Detect which cell encompasses the target text, then output its [x, y] center coordinate. 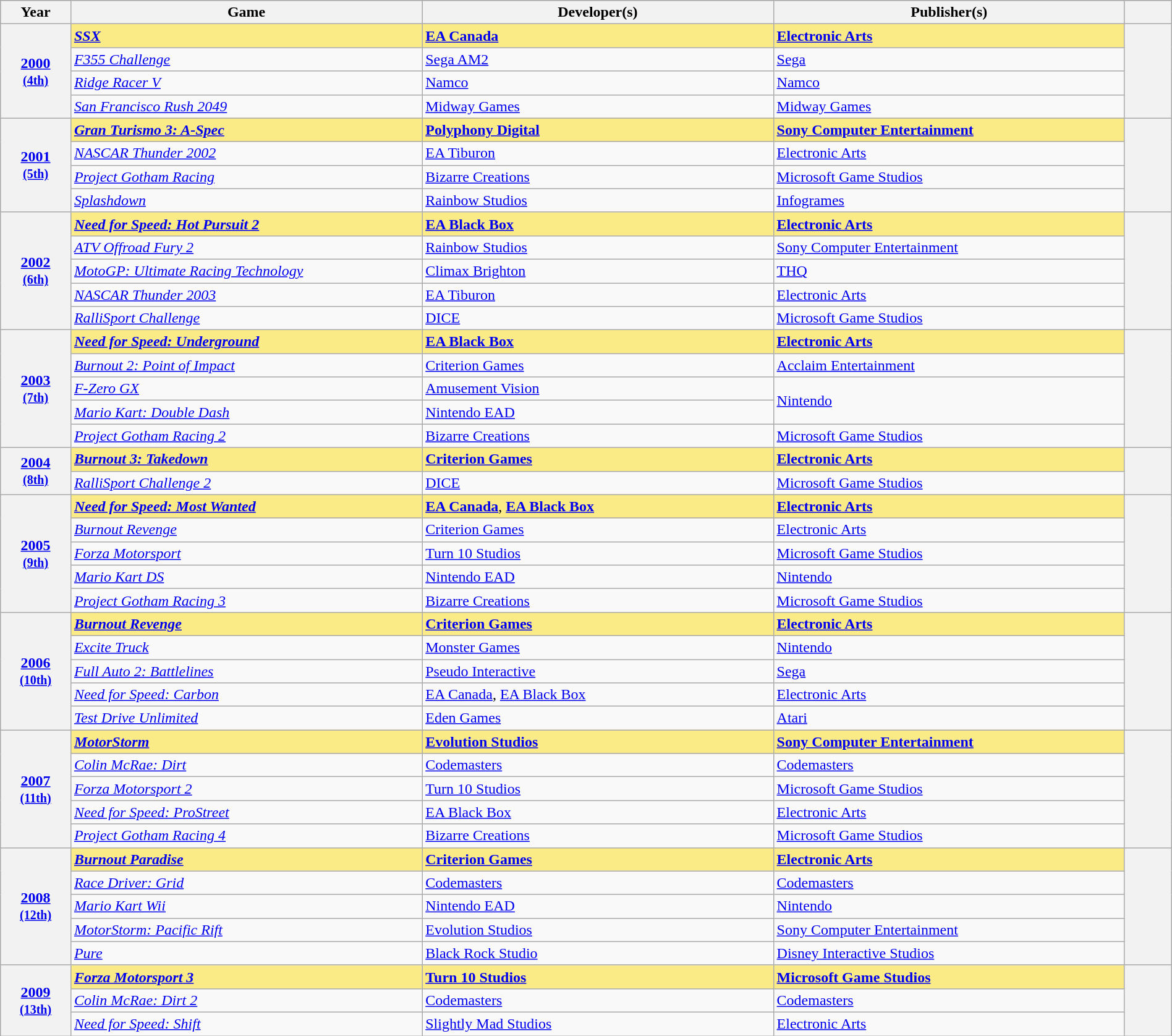
Colin McRae: Dirt [246, 765]
Splashdown [246, 200]
Game [246, 12]
Need for Speed: ProStreet [246, 812]
Atari [949, 718]
Sega AM2 [598, 59]
MotoGP: Ultimate Racing Technology [246, 271]
Project Gotham Racing 3 [246, 600]
MotorStorm: Pacific Rift [246, 930]
Slightly Mad Studios [598, 1024]
EA Canada [598, 36]
Burnout Paradise [246, 859]
SSX [246, 36]
Polyphony Digital [598, 130]
Disney Interactive Studios [949, 953]
MotorStorm [246, 742]
2008 (12th) [36, 906]
Project Gotham Racing 4 [246, 836]
Burnout 2: Point of Impact [246, 365]
Need for Speed: Hot Pursuit 2 [246, 224]
Forza Motorsport [246, 553]
Pure [246, 953]
Publisher(s) [949, 12]
Excite Truck [246, 647]
Developer(s) [598, 12]
RalliSport Challenge [246, 318]
Mario Kart Wii [246, 906]
San Francisco Rush 2049 [246, 106]
Need for Speed: Most Wanted [246, 506]
NASCAR Thunder 2003 [246, 295]
Forza Motorsport 3 [246, 977]
Ridge Racer V [246, 83]
2002 (6th) [36, 271]
Need for Speed: Carbon [246, 695]
F355 Challenge [246, 59]
2006 (10th) [36, 671]
NASCAR Thunder 2002 [246, 153]
2005 (9th) [36, 553]
RalliSport Challenge 2 [246, 483]
2003 (7th) [36, 389]
Burnout 3: Takedown [246, 459]
Monster Games [598, 647]
Eden Games [598, 718]
Need for Speed: Underground [246, 342]
Black Rock Studio [598, 953]
2001 (5th) [36, 165]
Mario Kart: Double Dash [246, 412]
Test Drive Unlimited [246, 718]
Race Driver: Grid [246, 883]
2000 (4th) [36, 71]
Climax Brighton [598, 271]
F-Zero GX [246, 389]
2004 (8th) [36, 471]
Project Gotham Racing 2 [246, 436]
Gran Turismo 3: A-Spec [246, 130]
Infogrames [949, 200]
2009 (13th) [36, 1000]
ATV Offroad Fury 2 [246, 247]
THQ [949, 271]
Forza Motorsport 2 [246, 789]
Project Gotham Racing [246, 177]
Full Auto 2: Battlelines [246, 671]
Amusement Vision [598, 389]
Colin McRae: Dirt 2 [246, 1000]
Need for Speed: Shift [246, 1024]
Mario Kart DS [246, 577]
Pseudo Interactive [598, 671]
Year [36, 12]
2007 (11th) [36, 789]
Acclaim Entertainment [949, 365]
